Output the [x, y] coordinate of the center of the cell containing the given text.  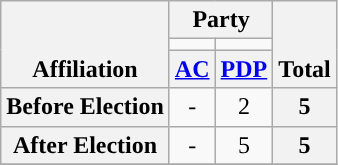
Before Election [86, 107]
Party [220, 20]
2 [244, 107]
AC [192, 69]
Affiliation [86, 44]
Total [305, 44]
PDP [244, 69]
After Election [86, 145]
